Determine the [X, Y] coordinate at the center of the cell enclosing the given text.  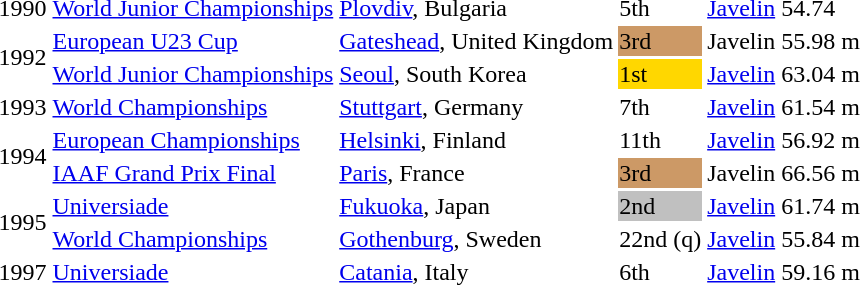
European U23 Cup [193, 41]
11th [660, 140]
Paris, France [476, 173]
European Championships [193, 140]
IAAF Grand Prix Final [193, 173]
Seoul, South Korea [476, 74]
7th [660, 107]
1st [660, 74]
22nd (q) [660, 239]
Gateshead, United Kingdom [476, 41]
Universiade [193, 206]
Gothenburg, Sweden [476, 239]
World Junior Championships [193, 74]
Helsinki, Finland [476, 140]
Fukuoka, Japan [476, 206]
2nd [660, 206]
Stuttgart, Germany [476, 107]
